Scan for the cell matching the given text and deliver its [x, y] coordinate at center. 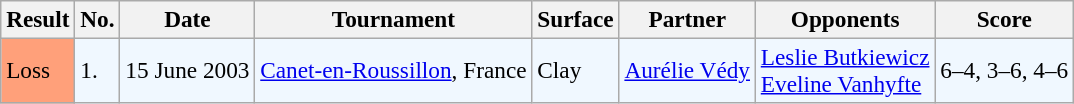
Canet-en-Roussillon, France [394, 70]
Partner [687, 19]
Leslie Butkiewicz Eveline Vanhyfte [844, 70]
Clay [576, 70]
15 June 2003 [188, 70]
Score [1004, 19]
No. [98, 19]
Result [38, 19]
1. [98, 70]
Date [188, 19]
Opponents [844, 19]
6–4, 3–6, 4–6 [1004, 70]
Aurélie Védy [687, 70]
Surface [576, 19]
Loss [38, 70]
Tournament [394, 19]
